Detect which cell encompasses the target text, then output its (X, Y) center coordinate. 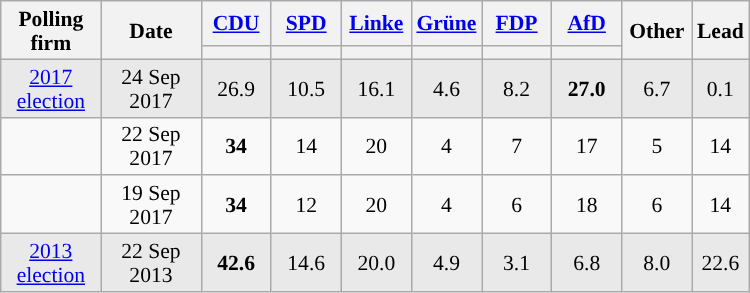
19 Sep 2017 (151, 205)
6.7 (657, 88)
2017 election (51, 88)
CDU (236, 24)
26.9 (236, 88)
10.5 (306, 88)
16.1 (376, 88)
AfD (587, 24)
Date (151, 30)
27.0 (587, 88)
Other (657, 30)
3.1 (517, 263)
Polling firm (51, 30)
42.6 (236, 263)
12 (306, 205)
4.6 (446, 88)
Grüne (446, 24)
8.2 (517, 88)
22 Sep 2013 (151, 263)
18 (587, 205)
6.8 (587, 263)
SPD (306, 24)
22.6 (720, 263)
22 Sep 2017 (151, 146)
0.1 (720, 88)
7 (517, 146)
24 Sep 2017 (151, 88)
8.0 (657, 263)
17 (587, 146)
2013 election (51, 263)
20.0 (376, 263)
Linke (376, 24)
Lead (720, 30)
FDP (517, 24)
5 (657, 146)
14.6 (306, 263)
4.9 (446, 263)
